Locate the cell with the specified text and output its [x, y] center coordinate. 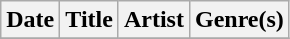
Date [30, 20]
Artist [154, 20]
Genre(s) [239, 20]
Title [90, 20]
